Detect which cell encompasses the target text, then output its (X, Y) center coordinate. 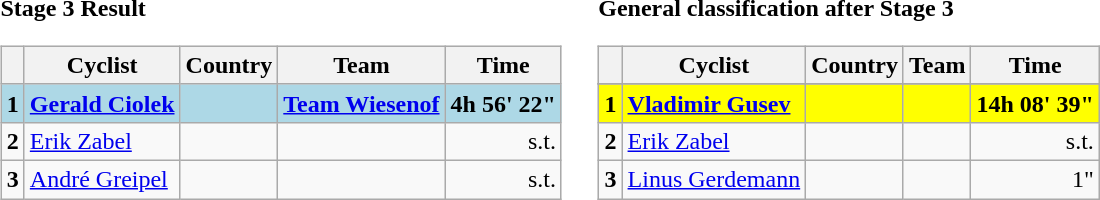
Team Wiesenof (362, 103)
14h 08' 39" (1035, 103)
Gerald Ciolek (102, 103)
Vladimir Gusev (714, 103)
Linus Gerdemann (714, 179)
1" (1035, 179)
4h 56' 22" (503, 103)
André Greipel (102, 179)
